From the cell containing the given text, extract its center point as [X, Y] coordinate. 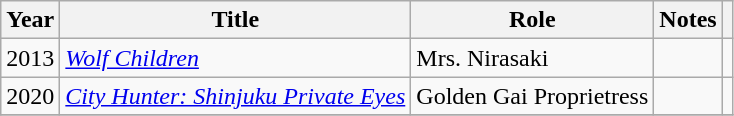
2020 [30, 96]
2013 [30, 58]
Mrs. Nirasaki [532, 58]
Wolf Children [236, 58]
Role [532, 20]
City Hunter: Shinjuku Private Eyes [236, 96]
Title [236, 20]
Year [30, 20]
Notes [688, 20]
Golden Gai Proprietress [532, 96]
